For the text-containing cell, return its midpoint in (x, y) coordinate format. 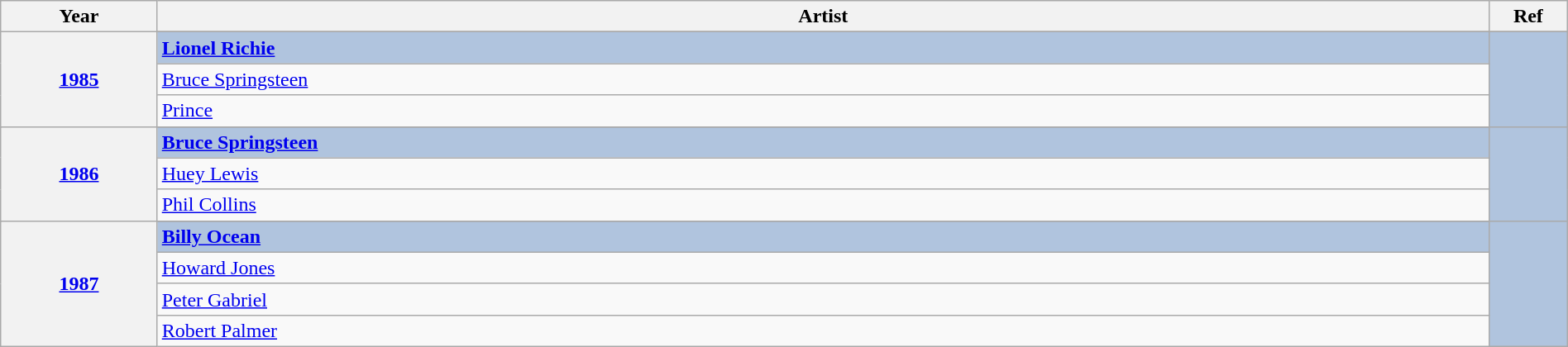
Year (79, 17)
Lionel Richie (823, 48)
Huey Lewis (823, 173)
Phil Collins (823, 205)
1986 (79, 173)
Prince (823, 111)
Peter Gabriel (823, 299)
1985 (79, 79)
Robert Palmer (823, 330)
Ref (1528, 17)
Howard Jones (823, 268)
Billy Ocean (823, 236)
Artist (823, 17)
1987 (79, 283)
